Output the (x, y) coordinate of the center of the cell containing the given text.  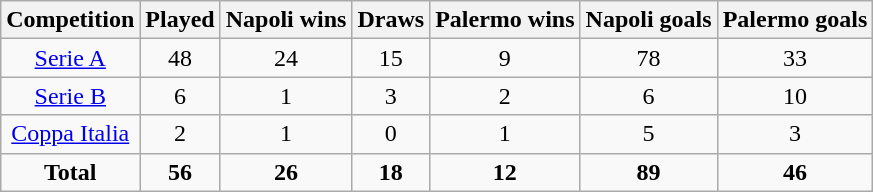
0 (391, 134)
5 (648, 134)
Coppa Italia (70, 134)
15 (391, 58)
9 (505, 58)
18 (391, 172)
10 (795, 96)
Competition (70, 20)
Palermo wins (505, 20)
78 (648, 58)
Napoli goals (648, 20)
12 (505, 172)
56 (180, 172)
Serie A (70, 58)
46 (795, 172)
Draws (391, 20)
26 (286, 172)
Played (180, 20)
33 (795, 58)
Serie B (70, 96)
Napoli wins (286, 20)
24 (286, 58)
89 (648, 172)
48 (180, 58)
Total (70, 172)
Palermo goals (795, 20)
